Return the [X, Y] coordinate for the center point of the cell that contains the specified text.  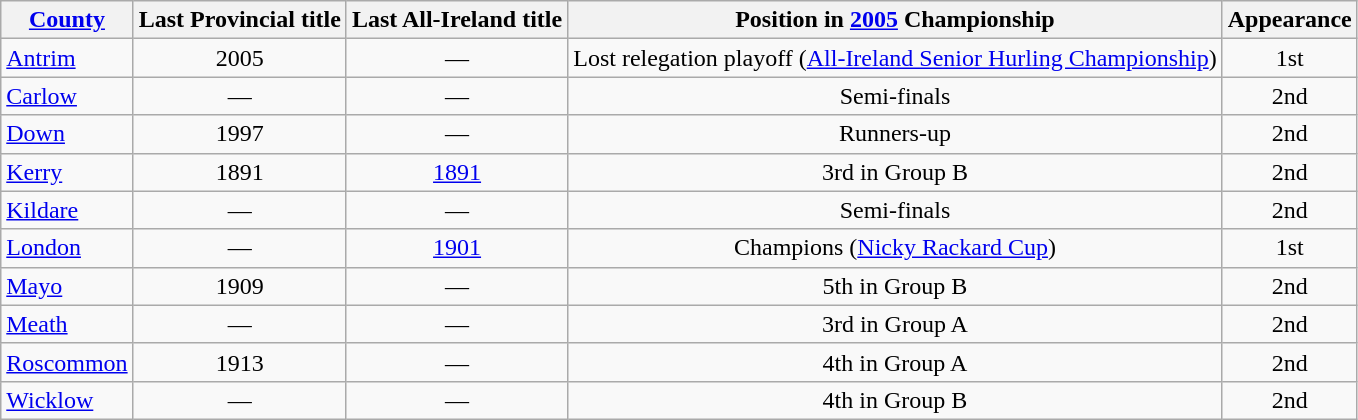
1913 [240, 362]
Appearance [1290, 20]
Meath [67, 324]
Down [67, 134]
Runners-up [895, 134]
County [67, 20]
Antrim [67, 58]
Wicklow [67, 400]
2005 [240, 58]
London [67, 248]
1997 [240, 134]
4th in Group B [895, 400]
Lost relegation playoff (All-Ireland Senior Hurling Championship) [895, 58]
1901 [456, 248]
Kildare [67, 210]
Last All-Ireland title [456, 20]
5th in Group B [895, 286]
Carlow [67, 96]
4th in Group A [895, 362]
Mayo [67, 286]
3rd in Group B [895, 172]
Position in 2005 Championship [895, 20]
Roscommon [67, 362]
Kerry [67, 172]
Champions (Nicky Rackard Cup) [895, 248]
Last Provincial title [240, 20]
1909 [240, 286]
3rd in Group A [895, 324]
